Capture the cell that displays the provided text and extract its (x, y) central coordinate. 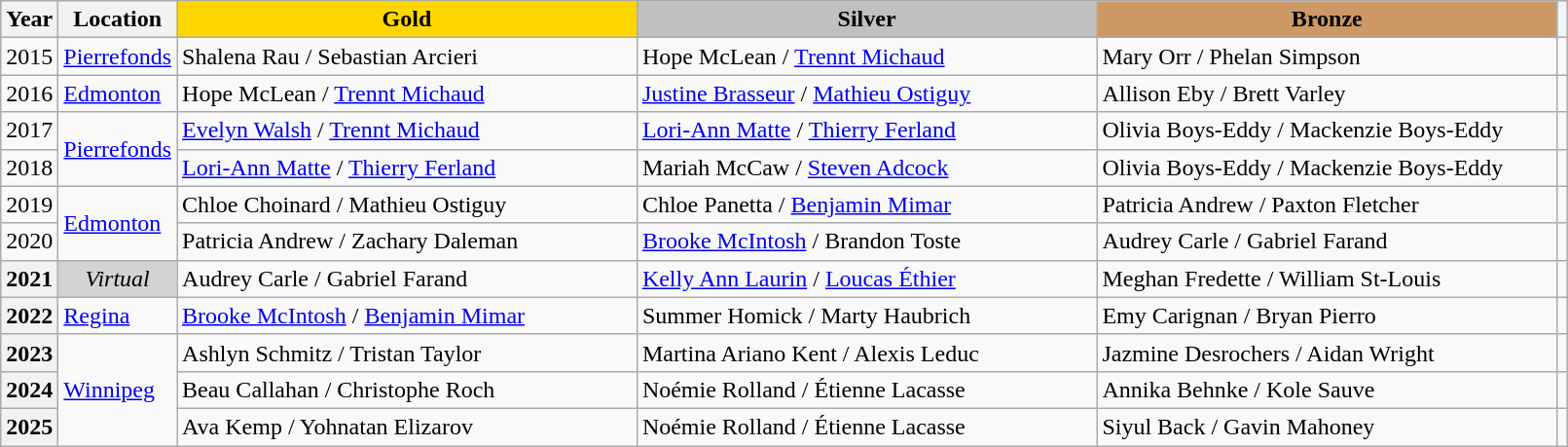
Jazmine Desrochers / Aidan Wright (1328, 353)
2019 (29, 205)
Location (118, 19)
Meghan Fredette / William St-Louis (1328, 279)
2016 (29, 93)
Ashlyn Schmitz / Tristan Taylor (407, 353)
Patricia Andrew / Paxton Fletcher (1328, 205)
2018 (29, 168)
Martina Ariano Kent / Alexis Leduc (866, 353)
Silver (866, 19)
2024 (29, 390)
Shalena Rau / Sebastian Arcieri (407, 56)
Annika Behnke / Kole Sauve (1328, 390)
2023 (29, 353)
Brooke McIntosh / Brandon Toste (866, 242)
2025 (29, 427)
Justine Brasseur / Mathieu Ostiguy (866, 93)
Regina (118, 316)
Winnipeg (118, 390)
Bronze (1328, 19)
2022 (29, 316)
Gold (407, 19)
Emy Carignan / Bryan Pierro (1328, 316)
Ava Kemp / Yohnatan Elizarov (407, 427)
Mary Orr / Phelan Simpson (1328, 56)
Mariah McCaw / Steven Adcock (866, 168)
Virtual (118, 279)
Kelly Ann Laurin / Loucas Éthier (866, 279)
2015 (29, 56)
2017 (29, 130)
Evelyn Walsh / Trennt Michaud (407, 130)
Allison Eby / Brett Varley (1328, 93)
Patricia Andrew / Zachary Daleman (407, 242)
Siyul Back / Gavin Mahoney (1328, 427)
Chloe Panetta / Benjamin Mimar (866, 205)
Summer Homick / Marty Haubrich (866, 316)
Chloe Choinard / Mathieu Ostiguy (407, 205)
Beau Callahan / Christophe Roch (407, 390)
Brooke McIntosh / Benjamin Mimar (407, 316)
2020 (29, 242)
Year (29, 19)
2021 (29, 279)
